Scan for the cell matching the given text and deliver its [X, Y] coordinate at center. 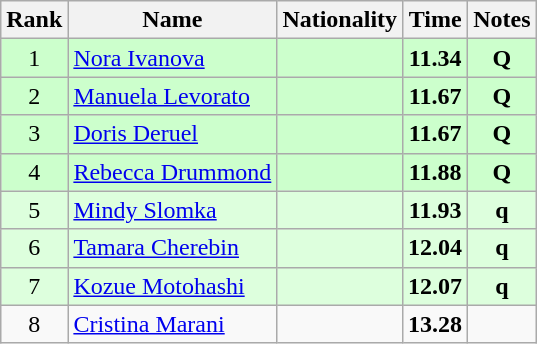
Nationality [340, 20]
6 [34, 248]
Name [172, 20]
12.07 [436, 286]
7 [34, 286]
Tamara Cherebin [172, 248]
1 [34, 58]
Rebecca Drummond [172, 172]
3 [34, 134]
13.28 [436, 324]
Rank [34, 20]
11.34 [436, 58]
Time [436, 20]
Manuela Levorato [172, 96]
11.88 [436, 172]
11.93 [436, 210]
5 [34, 210]
Cristina Marani [172, 324]
4 [34, 172]
12.04 [436, 248]
8 [34, 324]
2 [34, 96]
Doris Deruel [172, 134]
Kozue Motohashi [172, 286]
Notes [502, 20]
Nora Ivanova [172, 58]
Mindy Slomka [172, 210]
